Capture the cell that displays the provided text and extract its (x, y) central coordinate. 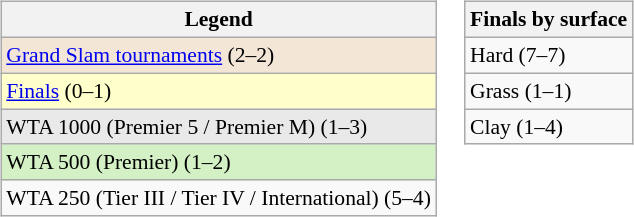
WTA 250 (Tier III / Tier IV / International) (5–4) (218, 198)
Grand Slam tournaments (2–2) (218, 55)
WTA 500 (Premier) (1–2) (218, 162)
Clay (1–4) (548, 127)
Grass (1–1) (548, 91)
Hard (7–7) (548, 55)
Finals by surface (548, 20)
Legend (218, 20)
WTA 1000 (Premier 5 / Premier M) (1–3) (218, 127)
Finals (0–1) (218, 91)
